Return the [X, Y] coordinate for the center point of the cell that contains the specified text.  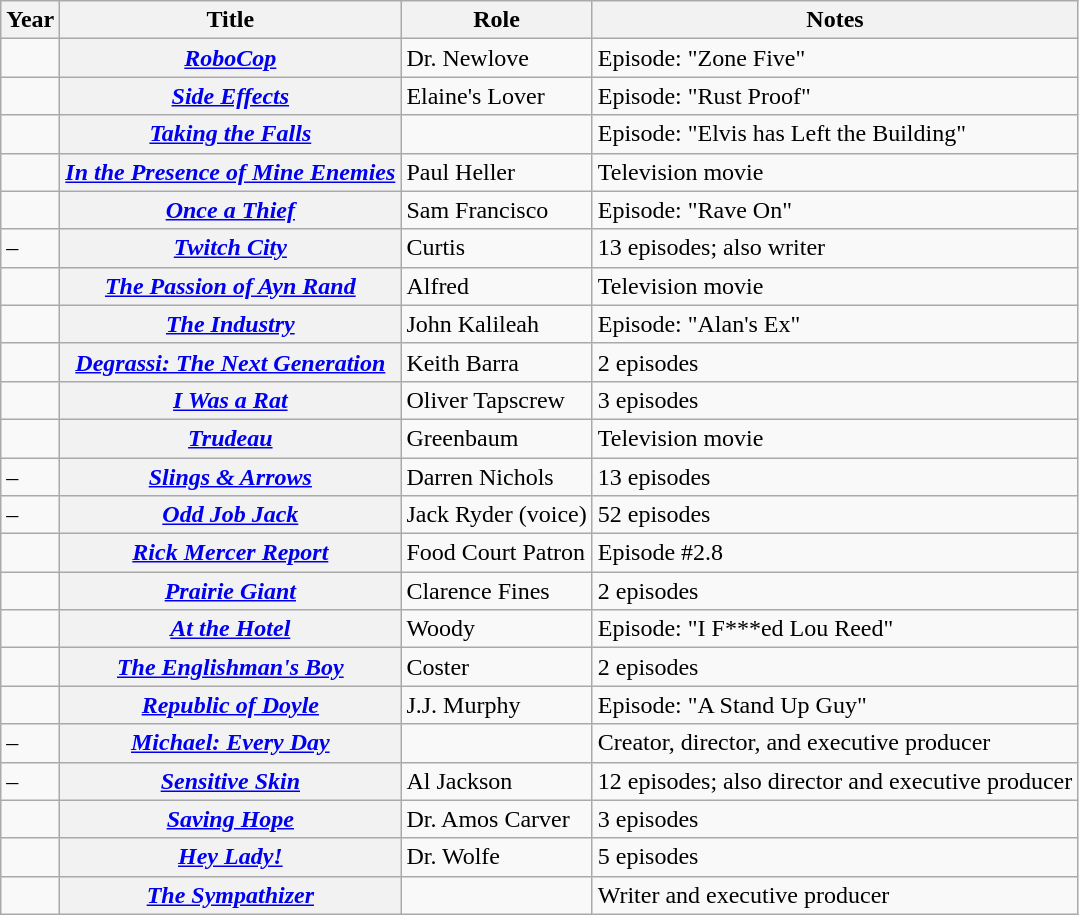
Side Effects [230, 96]
5 episodes [835, 857]
13 episodes; also writer [835, 248]
Dr. Amos Carver [496, 819]
J.J. Murphy [496, 705]
Al Jackson [496, 781]
Elaine's Lover [496, 96]
The Englishman's Boy [230, 667]
Republic of Doyle [230, 705]
Role [496, 20]
Dr. Wolfe [496, 857]
Clarence Fines [496, 591]
52 episodes [835, 515]
Darren Nichols [496, 477]
Degrassi: The Next Generation [230, 362]
The Passion of Ayn Rand [230, 286]
Food Court Patron [496, 553]
Sam Francisco [496, 210]
I Was a Rat [230, 400]
Oliver Tapscrew [496, 400]
Episode: "A Stand Up Guy" [835, 705]
Episode: "I F***ed Lou Reed" [835, 629]
Hey Lady! [230, 857]
Rick Mercer Report [230, 553]
Slings & Arrows [230, 477]
Writer and executive producer [835, 895]
Greenbaum [496, 438]
Saving Hope [230, 819]
Episode: "Zone Five" [835, 58]
Episode: "Rust Proof" [835, 96]
In the Presence of Mine Enemies [230, 172]
At the Hotel [230, 629]
Odd Job Jack [230, 515]
Dr. Newlove [496, 58]
13 episodes [835, 477]
The Sympathizer [230, 895]
Twitch City [230, 248]
Jack Ryder (voice) [496, 515]
Woody [496, 629]
RoboCop [230, 58]
Sensitive Skin [230, 781]
The Industry [230, 324]
Keith Barra [496, 362]
Paul Heller [496, 172]
Title [230, 20]
Creator, director, and executive producer [835, 743]
Episode #2.8 [835, 553]
Trudeau [230, 438]
Curtis [496, 248]
Coster [496, 667]
Notes [835, 20]
12 episodes; also director and executive producer [835, 781]
Alfred [496, 286]
John Kalileah [496, 324]
Michael: Every Day [230, 743]
Prairie Giant [230, 591]
Once a Thief [230, 210]
Episode: "Alan's Ex" [835, 324]
Year [30, 20]
Taking the Falls [230, 134]
Episode: "Rave On" [835, 210]
Episode: "Elvis has Left the Building" [835, 134]
